Detect which cell encompasses the target text, then output its (X, Y) center coordinate. 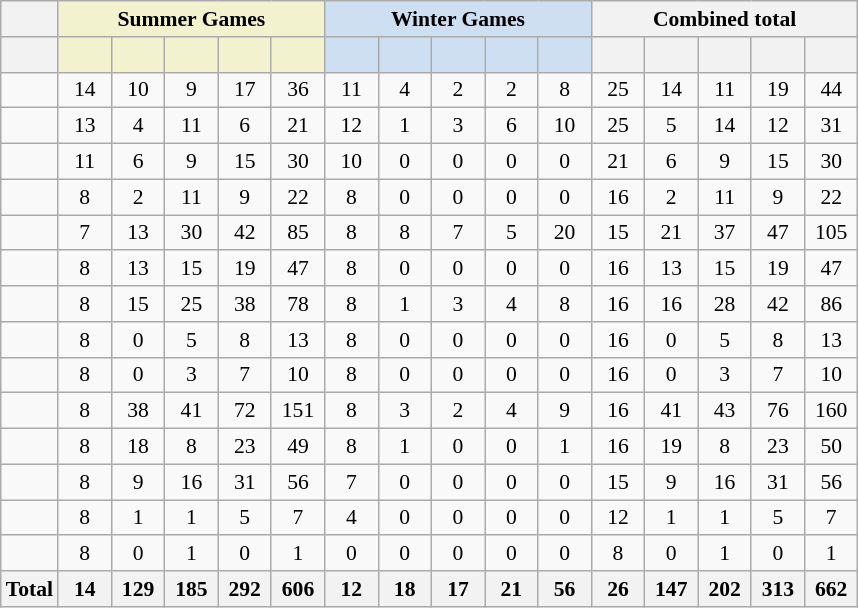
Summer Games (192, 19)
292 (244, 589)
36 (298, 90)
37 (724, 232)
43 (724, 411)
185 (192, 589)
202 (724, 589)
78 (298, 304)
86 (832, 304)
76 (778, 411)
160 (832, 411)
28 (724, 304)
85 (298, 232)
606 (298, 589)
151 (298, 411)
44 (832, 90)
147 (672, 589)
662 (832, 589)
129 (138, 589)
313 (778, 589)
49 (298, 446)
50 (832, 446)
20 (564, 232)
105 (832, 232)
26 (618, 589)
72 (244, 411)
Total (30, 589)
Winter Games (458, 19)
Combined total (724, 19)
